Extract the [x, y] coordinate from the center of the cell holding the provided text.  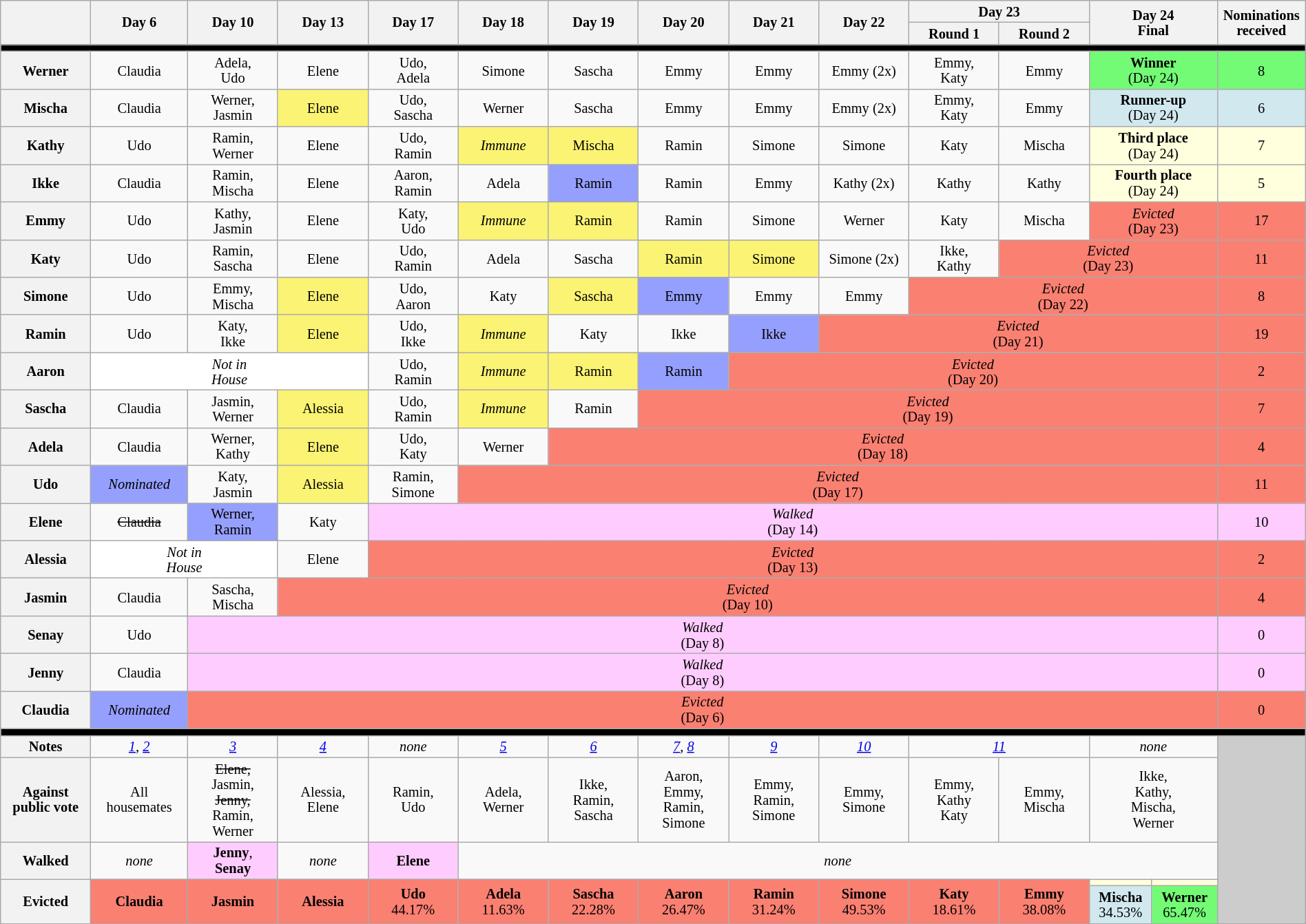
Emmy,KathyKaty [955, 799]
Katy,Jasmin [233, 485]
Katy18.61% [955, 901]
Day 22 [864, 22]
3 [233, 746]
Nominationsreceived [1261, 22]
19 [1261, 333]
Senay [45, 635]
Adela11.63% [503, 901]
Elene,Jasmin,Jenny,Ramin,Werner [233, 799]
Day 21 [774, 22]
Udo44.17% [413, 901]
Day 13 [322, 22]
Sascha,Mischa [233, 598]
9 [774, 746]
Adela,Udo [233, 70]
Ramin,Simone [413, 485]
Alessia,Elene [322, 799]
Aaron [45, 372]
Walked [45, 861]
Evicted(Day 10) [747, 598]
Aaron,Ramin [413, 183]
Werner,Ramin [233, 522]
Evicted(Day 19) [928, 409]
7, 8 [683, 746]
Evicted(Day 6) [703, 709]
Ramin,Werner [233, 146]
Werner65.47% [1185, 905]
Day 24Final [1153, 22]
Ramin31.24% [774, 901]
Ramin,Sascha [233, 259]
17 [1261, 220]
Ikke,Kathy,Mischa,Werner [1153, 799]
Day 19 [594, 22]
Kathy,Jasmin [233, 220]
Udo,Katy [413, 446]
Werner,Jasmin [233, 107]
Emmy,Ramin,Simone [774, 799]
Ramin,Mischa [233, 183]
Round 2 [1044, 33]
Simone (2x) [864, 259]
Round 1 [955, 33]
Ikke,Kathy [955, 259]
Evicted(Day 20) [973, 372]
Fourth place(Day 24) [1153, 183]
Aaron,Emmy,Ramin,Simone [683, 799]
Katy,Ikke [233, 333]
Udo,Aaron [413, 296]
Day 17 [413, 22]
Ikke,Ramin,Sascha [594, 799]
Udo,Adela [413, 70]
Winner(Day 24) [1153, 70]
Adela,Werner [503, 799]
Udo,Sascha [413, 107]
Third place(Day 24) [1153, 146]
Katy,Udo [413, 220]
Allhousemates [139, 799]
Walked(Day 14) [792, 522]
Jasmin,Werner [233, 409]
Evicted(Day 22) [1064, 296]
Runner-up(Day 24) [1153, 107]
Notes [45, 746]
Evicted(Day 13) [792, 559]
Simone49.53% [864, 901]
Jenny,Senay [233, 861]
Kathy (2x) [864, 183]
Day 18 [503, 22]
Udo,Ikke [413, 333]
Jenny [45, 672]
Sascha22.28% [594, 901]
Aaron26.47% [683, 901]
Day 20 [683, 22]
Day 23 [999, 11]
Ramin,Udo [413, 799]
Day 6 [139, 22]
Emmy,Simone [864, 799]
Mischa34.53% [1120, 905]
Evicted(Day 17) [838, 485]
Werner,Kathy [233, 446]
1, 2 [139, 746]
Againstpublic vote [45, 799]
Evicted [45, 901]
Evicted(Day 18) [883, 446]
Evicted(Day 21) [1018, 333]
Day 10 [233, 22]
Emmy38.08% [1044, 901]
